Return the [x, y] coordinate for the center point of the cell that contains the specified text.  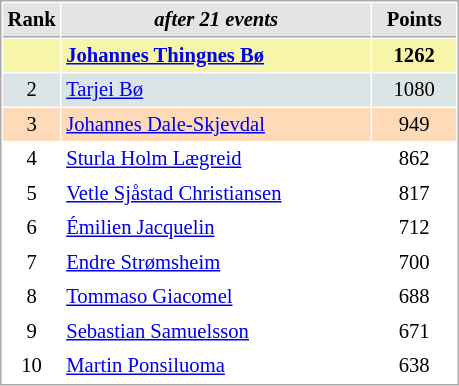
817 [414, 194]
Tarjei Bø [216, 90]
671 [414, 332]
5 [32, 194]
712 [414, 228]
Sturla Holm Lægreid [216, 158]
8 [32, 296]
1080 [414, 90]
9 [32, 332]
Émilien Jacquelin [216, 228]
after 21 events [216, 20]
Endre Strømsheim [216, 262]
Martin Ponsiluoma [216, 366]
638 [414, 366]
1262 [414, 56]
Johannes Thingnes Bø [216, 56]
862 [414, 158]
Johannes Dale-Skjevdal [216, 124]
Points [414, 20]
2 [32, 90]
10 [32, 366]
4 [32, 158]
Sebastian Samuelsson [216, 332]
Tommaso Giacomel [216, 296]
700 [414, 262]
688 [414, 296]
6 [32, 228]
7 [32, 262]
3 [32, 124]
Rank [32, 20]
Vetle Sjåstad Christiansen [216, 194]
949 [414, 124]
